Return [x, y] of the center of cell containing provided text 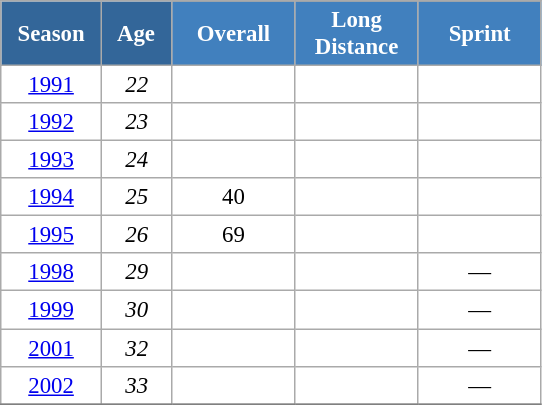
Long Distance [356, 34]
1991 [52, 85]
33 [136, 385]
Overall [234, 34]
40 [234, 197]
2002 [52, 385]
22 [136, 85]
30 [136, 310]
26 [136, 235]
1993 [52, 160]
1992 [52, 122]
1994 [52, 197]
2001 [52, 348]
Sprint [480, 34]
Season [52, 34]
1999 [52, 310]
29 [136, 273]
32 [136, 348]
Age [136, 34]
1995 [52, 235]
23 [136, 122]
24 [136, 160]
25 [136, 197]
69 [234, 235]
1998 [52, 273]
